Return [X, Y] of the center of cell containing provided text 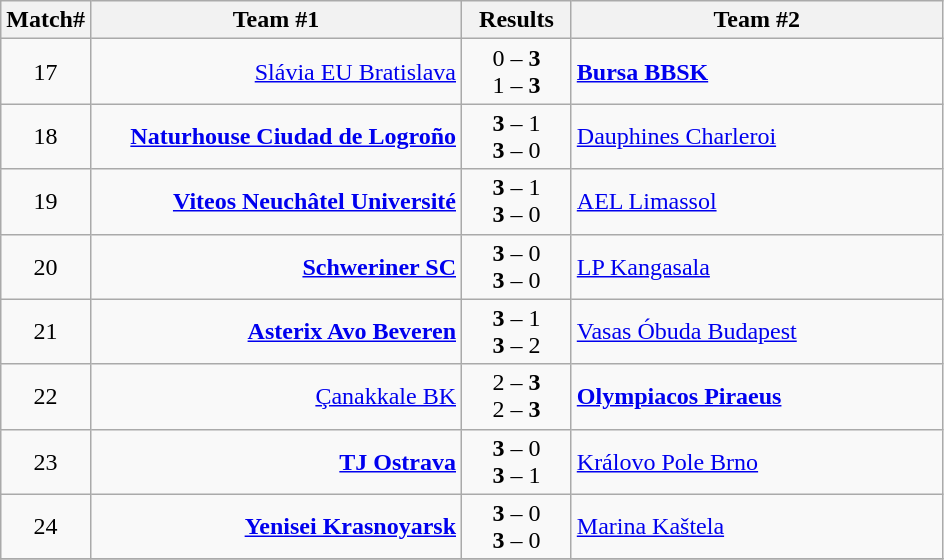
Vasas Óbuda Budapest [756, 332]
22 [46, 396]
19 [46, 202]
Dauphines Charleroi [756, 136]
Çanakkale BK [276, 396]
Asterix Avo Beveren [276, 332]
Team #2 [756, 20]
Olympiacos Piraeus [756, 396]
2 – 3 2 – 3 [517, 396]
20 [46, 266]
LP Kangasala [756, 266]
Naturhouse Ciudad de Logroño [276, 136]
17 [46, 72]
Team #1 [276, 20]
21 [46, 332]
3 – 1 3 – 2 [517, 332]
Yenisei Krasnoyarsk [276, 526]
AEL Limassol [756, 202]
3 – 0 3 – 1 [517, 462]
23 [46, 462]
TJ Ostrava [276, 462]
Viteos Neuchâtel Université [276, 202]
Schweriner SC [276, 266]
Marina Kaštela [756, 526]
Match# [46, 20]
Slávia EU Bratislava [276, 72]
18 [46, 136]
Královo Pole Brno [756, 462]
Results [517, 20]
24 [46, 526]
0 – 3 1 – 3 [517, 72]
Bursa BBSK [756, 72]
